Scan for the cell matching the given text and deliver its (X, Y) coordinate at center. 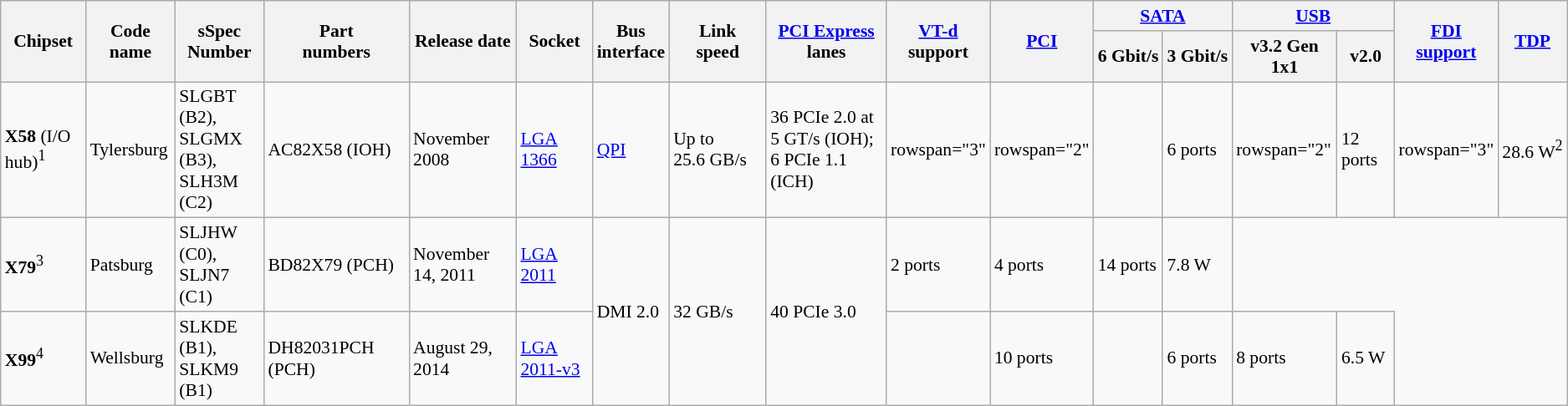
v2.0 (1366, 57)
X994 (43, 358)
SLJHW (C0),SLJN7 (C1) (219, 265)
DH82031PCH (PCH) (336, 358)
Patsburg (130, 265)
4 ports (1042, 265)
Linkspeed (718, 42)
PCI Express lanes (826, 42)
SLKDE (B1),SLKM9 (B1) (219, 358)
10 ports (1042, 358)
FDIsupport (1446, 42)
PCI (1042, 42)
August 29, 2014 (462, 358)
Release date (462, 42)
32 GB/s (718, 312)
Chipset (43, 42)
VT-dsupport (938, 42)
Code name (130, 42)
DMI 2.0 (631, 312)
28.6 W2 (1532, 150)
X58 (I/O hub)1 (43, 150)
40 PCIe 3.0 (826, 312)
BD82X79 (PCH) (336, 265)
November 2008 (462, 150)
v3.2 Gen 1x1 (1285, 57)
Wellsburg (130, 358)
LGA 2011 (554, 265)
6.5 W (1366, 358)
AC82X58 (IOH) (336, 150)
2 ports (938, 265)
Up to 25.6 GB/s (718, 150)
3 Gbit/s (1198, 57)
sSpec Number (219, 42)
12 ports (1366, 150)
November 14, 2011 (462, 265)
X793 (43, 265)
SATA (1162, 16)
36 PCIe 2.0 at 5 GT/s (IOH);6 PCIe 1.1 (ICH) (826, 150)
USB (1313, 16)
14 ports (1129, 265)
Tylersburg (130, 150)
QPI (631, 150)
TDP (1532, 42)
Socket (554, 42)
8 ports (1285, 358)
LGA 2011-v3 (554, 358)
Partnumbers (336, 42)
7.8 W (1198, 265)
Businterface (631, 42)
SLGBT (B2),SLGMX (B3),SLH3M (C2) (219, 150)
6 Gbit/s (1129, 57)
LGA 1366 (554, 150)
